Extract the (X, Y) coordinate from the center of the cell holding the provided text.  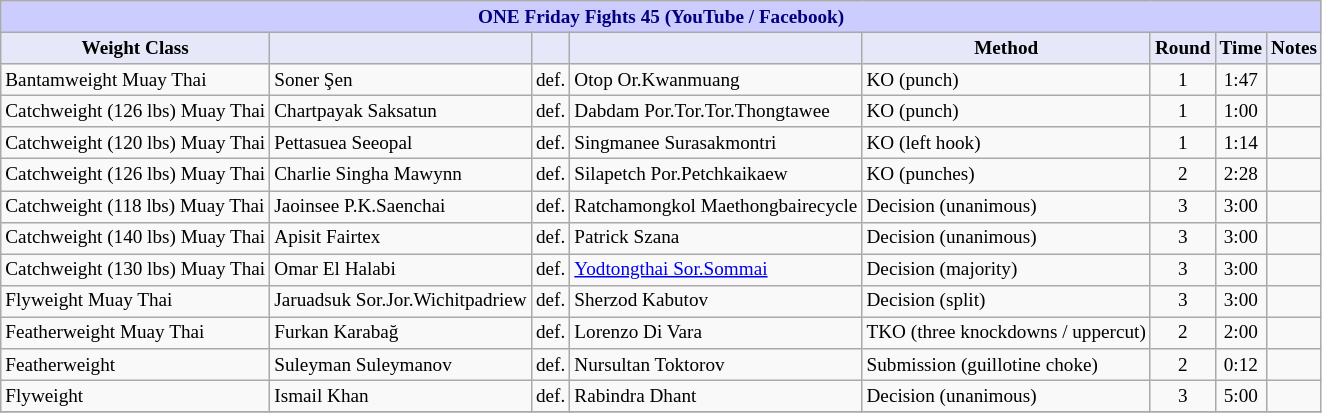
Lorenzo Di Vara (716, 333)
Round (1182, 48)
5:00 (1240, 396)
ONE Friday Fights 45 (YouTube / Facebook) (662, 17)
Rabindra Dhant (716, 396)
Flyweight Muay Thai (136, 301)
Omar El Halabi (401, 270)
Furkan Karabağ (401, 333)
KO (punches) (1006, 175)
Catchweight (118 lbs) Muay Thai (136, 206)
Featherweight Muay Thai (136, 333)
KO (left hook) (1006, 143)
Decision (split) (1006, 301)
Catchweight (140 lbs) Muay Thai (136, 238)
Ratchamongkol Maethongbairecycle (716, 206)
2:00 (1240, 333)
Apisit Fairtex (401, 238)
Singmanee Surasakmontri (716, 143)
Patrick Szana (716, 238)
Nursultan Toktorov (716, 365)
Flyweight (136, 396)
Charlie Singha Mawynn (401, 175)
Decision (majority) (1006, 270)
0:12 (1240, 365)
Method (1006, 48)
1:47 (1240, 80)
Suleyman Suleymanov (401, 365)
Weight Class (136, 48)
Jaoinsee P.K.Saenchai (401, 206)
Jaruadsuk Sor.Jor.Wichitpadriew (401, 301)
Pettasuea Seeopal (401, 143)
1:14 (1240, 143)
Ismail Khan (401, 396)
Soner Şen (401, 80)
Notes (1294, 48)
Dabdam Por.Tor.Tor.Thongtawee (716, 111)
Sherzod Kabutov (716, 301)
Bantamweight Muay Thai (136, 80)
Yodtongthai Sor.Sommai (716, 270)
Otop Or.Kwanmuang (716, 80)
Time (1240, 48)
Catchweight (130 lbs) Muay Thai (136, 270)
Catchweight (120 lbs) Muay Thai (136, 143)
Featherweight (136, 365)
Silapetch Por.Petchkaikaew (716, 175)
TKO (three knockdowns / uppercut) (1006, 333)
Chartpayak Saksatun (401, 111)
Submission (guillotine choke) (1006, 365)
1:00 (1240, 111)
2:28 (1240, 175)
